Find where the given text appears and provide that cell's center as (x, y) coordinate. 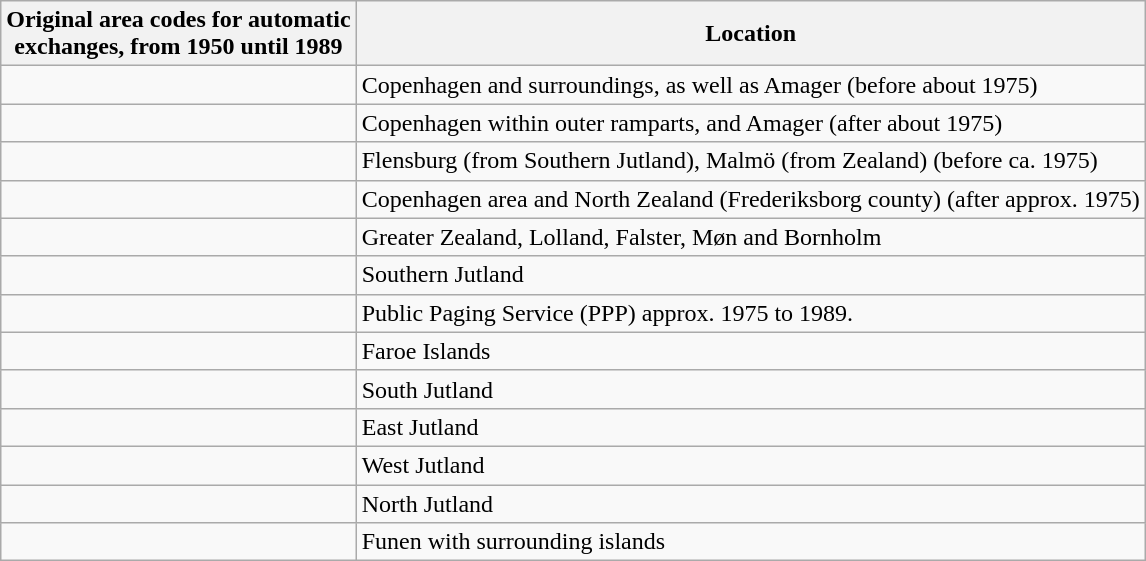
West Jutland (750, 465)
Public Paging Service (PPP) approx. 1975 to 1989. (750, 313)
Location (750, 34)
Copenhagen within outer ramparts, and Amager (after about 1975) (750, 123)
Southern Jutland (750, 275)
Greater Zealand, Lolland, Falster, Møn and Bornholm (750, 237)
East Jutland (750, 427)
Faroe Islands (750, 351)
Original area codes for automatic exchanges, from 1950 until 1989 (178, 34)
North Jutland (750, 503)
Funen with surrounding islands (750, 542)
Copenhagen and surroundings, as well as Amager (before about 1975) (750, 85)
Copenhagen area and North Zealand (Frederiksborg county) (after approx. 1975) (750, 199)
Flensburg (from Southern Jutland), Malmö (from Zealand) (before ca. 1975) (750, 161)
South Jutland (750, 389)
